Scan for the cell matching the given text and deliver its [x, y] coordinate at center. 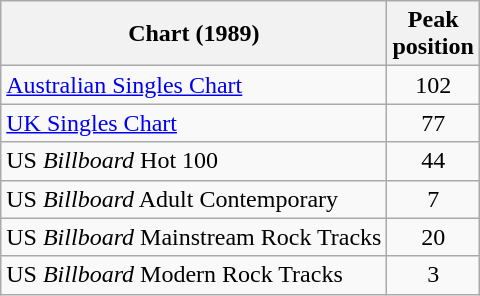
102 [433, 85]
44 [433, 161]
US Billboard Modern Rock Tracks [194, 275]
US Billboard Hot 100 [194, 161]
7 [433, 199]
20 [433, 237]
US Billboard Mainstream Rock Tracks [194, 237]
Peakposition [433, 34]
Chart (1989) [194, 34]
Australian Singles Chart [194, 85]
UK Singles Chart [194, 123]
3 [433, 275]
77 [433, 123]
US Billboard Adult Contemporary [194, 199]
